For the text-containing cell, return its midpoint in [X, Y] coordinate format. 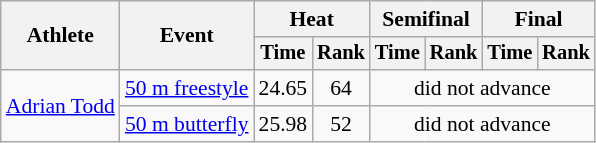
Semifinal [426, 19]
24.65 [284, 88]
52 [341, 124]
Event [187, 36]
Final [538, 19]
Adrian Todd [60, 106]
25.98 [284, 124]
Heat [312, 19]
Athlete [60, 36]
50 m butterfly [187, 124]
50 m freestyle [187, 88]
64 [341, 88]
